Return [X, Y] of the center of cell containing provided text 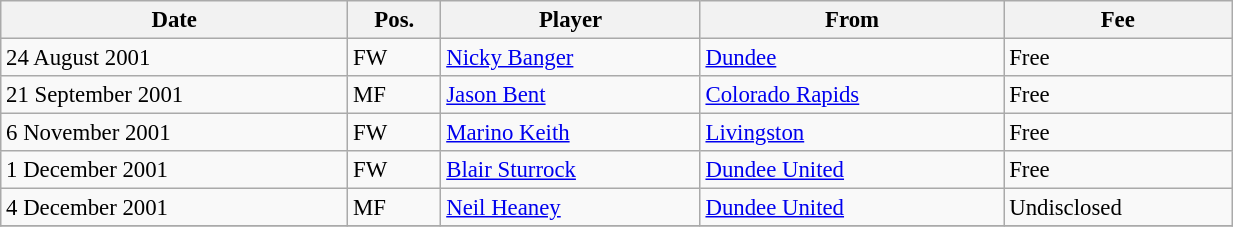
Jason Bent [570, 95]
Marino Keith [570, 133]
Pos. [394, 20]
1 December 2001 [174, 170]
Livingston [852, 133]
Colorado Rapids [852, 95]
Dundee [852, 58]
24 August 2001 [174, 58]
From [852, 20]
Neil Heaney [570, 208]
Player [570, 20]
21 September 2001 [174, 95]
Fee [1118, 20]
Date [174, 20]
4 December 2001 [174, 208]
6 November 2001 [174, 133]
Undisclosed [1118, 208]
Blair Sturrock [570, 170]
Nicky Banger [570, 58]
